Output the (X, Y) coordinate of the center of the cell containing the given text.  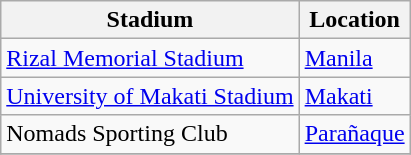
Manila (354, 58)
University of Makati Stadium (150, 96)
Location (354, 20)
Rizal Memorial Stadium (150, 58)
Nomads Sporting Club (150, 134)
Makati (354, 96)
Stadium (150, 20)
Parañaque (354, 134)
